Pinpoint the cell where the given text exists, returning its (X, Y) midpoint coordinate. 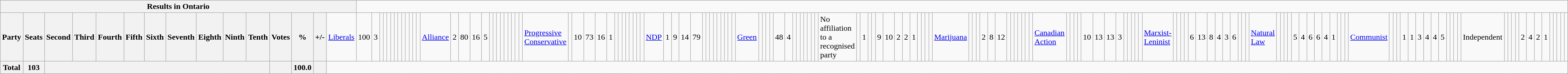
Progressive Conservative (545, 37)
Seats (34, 37)
Green (747, 37)
Party (12, 37)
Third (84, 37)
80 (464, 37)
Natural Law (1263, 37)
Sixth (155, 37)
Seventh (181, 37)
73 (589, 37)
Marxist-Leninist (1158, 37)
Eighth (210, 37)
103 (34, 67)
Second (59, 37)
Fourth (110, 37)
12 (1001, 37)
79 (696, 37)
100.0 (303, 67)
Marijuana (951, 37)
NDP (654, 37)
100 (364, 37)
Independent (1483, 37)
+/- (320, 37)
No affiliation to a recognised party (837, 37)
48 (779, 37)
Tenth (258, 37)
Fifth (134, 37)
Ninth (235, 37)
Alliance (435, 37)
14 (685, 37)
Liberals (341, 37)
Votes (281, 37)
Communist (1369, 37)
Total (12, 67)
% (303, 37)
Canadian Action (1050, 37)
Results in Ontario (178, 7)
